Detect which cell encompasses the target text, then output its [X, Y] center coordinate. 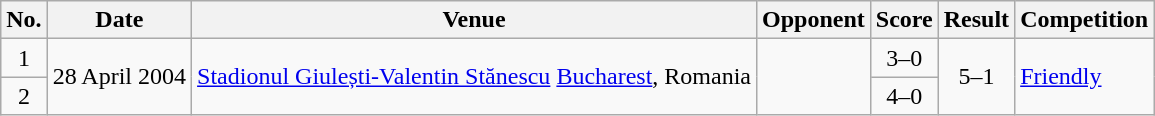
Opponent [814, 20]
3–0 [904, 58]
1 [24, 58]
Stadionul Giulești-Valentin Stănescu Bucharest, Romania [474, 77]
Date [119, 20]
No. [24, 20]
Result [976, 20]
4–0 [904, 96]
5–1 [976, 77]
Venue [474, 20]
Score [904, 20]
28 April 2004 [119, 77]
Friendly [1084, 77]
Competition [1084, 20]
2 [24, 96]
